Return [x, y] of the center of cell containing provided text 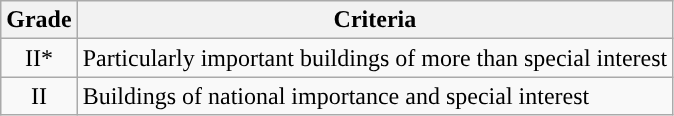
Buildings of national importance and special interest [375, 96]
II [39, 96]
Grade [39, 20]
Criteria [375, 20]
II* [39, 58]
Particularly important buildings of more than special interest [375, 58]
